Pinpoint the cell where the given text exists, returning its (x, y) midpoint coordinate. 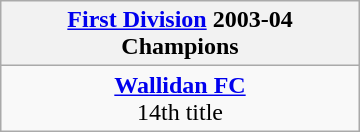
First Division 2003-04Champions (180, 34)
Wallidan FC14th title (180, 98)
